Provide the [X, Y] coordinate of the cell's center where the given text is located.  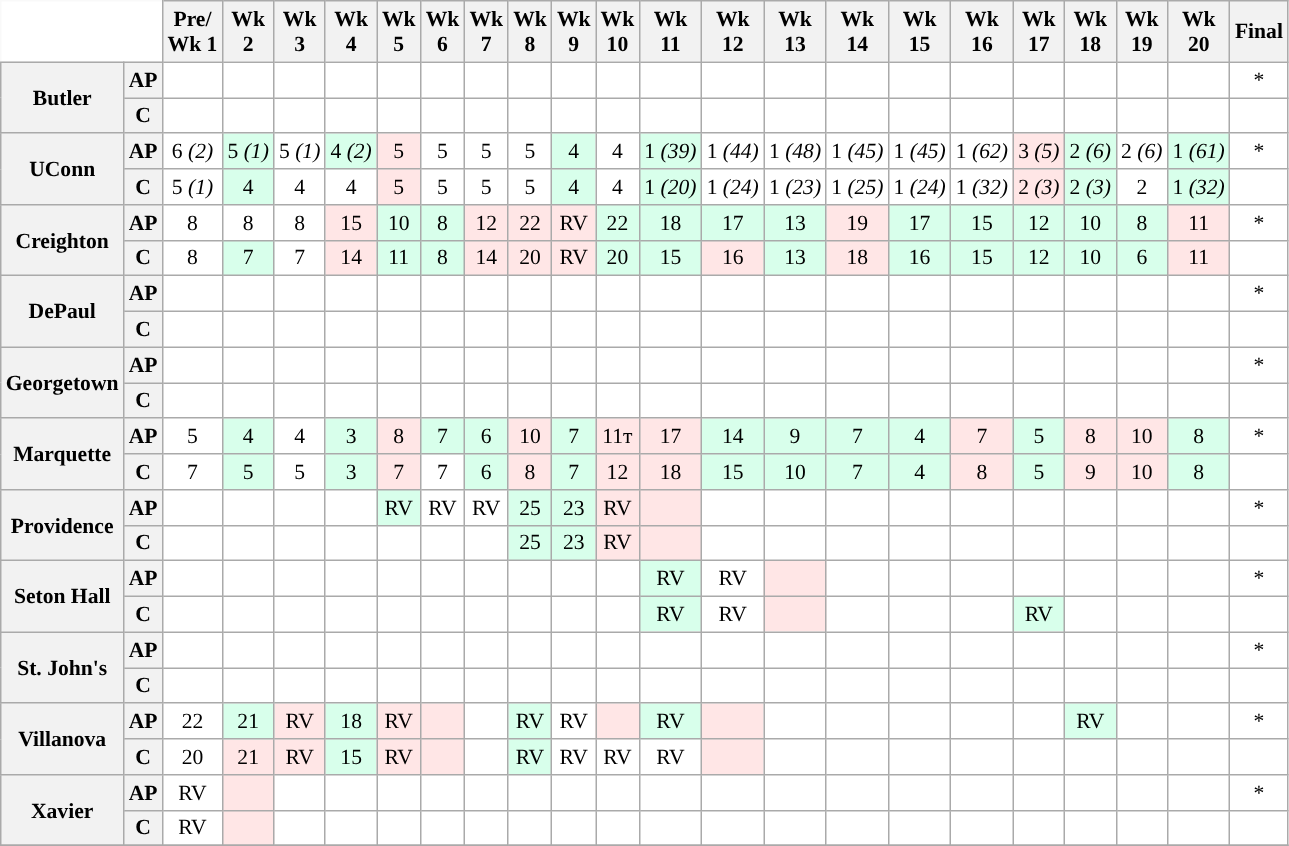
Georgetown [62, 382]
Butler [62, 98]
1 (39) [670, 152]
1 (44) [733, 152]
Wk16 [982, 32]
Wk13 [795, 32]
Wk8 [530, 32]
1 (25) [857, 187]
11т [618, 437]
Wk15 [919, 32]
Wk4 [350, 32]
Xavier [62, 810]
Wk7 [486, 32]
DePaul [62, 312]
Wk20 [1199, 32]
Wk5 [399, 32]
4 (2) [350, 152]
1 (20) [670, 187]
Creighton [62, 240]
Wk2 [248, 32]
Wk11 [670, 32]
1 (48) [795, 152]
2 [1142, 187]
UConn [62, 170]
Wk18 [1090, 32]
19 [857, 223]
Wk3 [300, 32]
1 (61) [1199, 152]
St. John's [62, 668]
Wk14 [857, 32]
Wk6 [443, 32]
Wk10 [618, 32]
6 (2) [192, 152]
Marquette [62, 454]
Final [1259, 32]
Wk12 [733, 32]
1 (23) [795, 187]
Pre/Wk 1 [192, 32]
Seton Hall [62, 596]
Providence [62, 526]
Wk17 [1038, 32]
Villanova [62, 740]
Wk19 [1142, 32]
3 (5) [1038, 152]
1 (62) [982, 152]
Wk9 [574, 32]
